Pinpoint the cell where the given text exists, returning its [X, Y] midpoint coordinate. 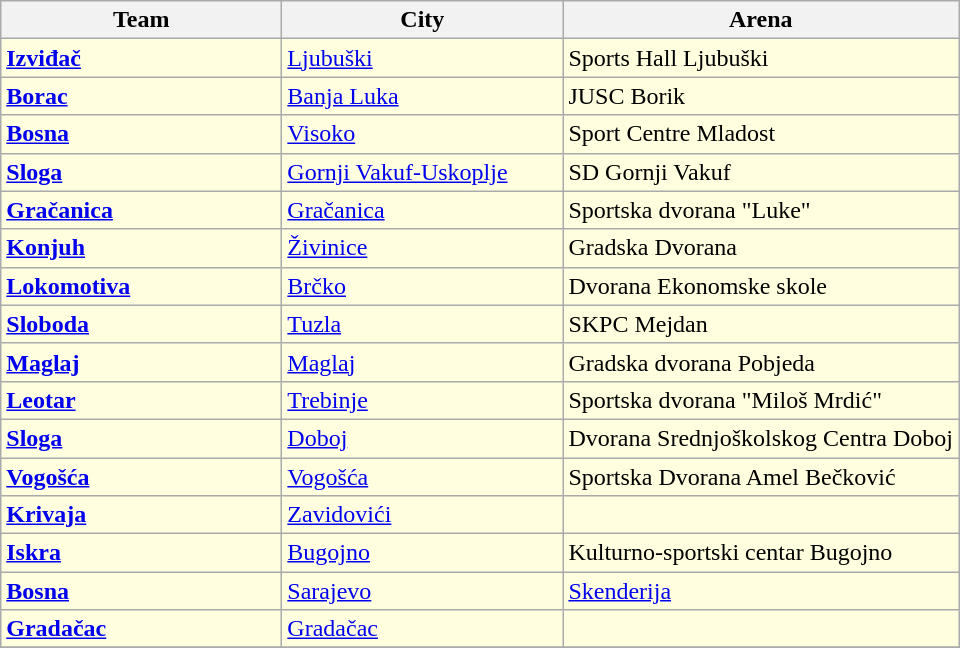
Tuzla [422, 324]
Dvorana Srednjoškolskog Centra Doboj [761, 438]
Arena [761, 20]
Iskra [142, 553]
Trebinje [422, 400]
Sportska Dvorana Amel Bečković [761, 477]
Bugojno [422, 553]
Sports Hall Ljubuški [761, 58]
City [422, 20]
Ljubuški [422, 58]
Banja Luka [422, 96]
Doboj [422, 438]
SKPC Mejdan [761, 324]
Brčko [422, 286]
Gradska Dvorana [761, 248]
Kulturno-sportski centar Bugojno [761, 553]
Sarajevo [422, 591]
Sportska dvorana "Luke" [761, 210]
SD Gornji Vakuf [761, 172]
Gornji Vakuf-Uskoplje [422, 172]
Živinice [422, 248]
Sportska dvorana "Miloš Mrdić" [761, 400]
Sport Centre Mladost [761, 134]
Borac [142, 96]
Skenderija [761, 591]
Team [142, 20]
Zavidovići [422, 515]
Izviđač [142, 58]
Dvorana Ekonomske skole [761, 286]
Leotar [142, 400]
Lokomotiva [142, 286]
Visoko [422, 134]
Sloboda [142, 324]
Gradska dvorana Pobjeda [761, 362]
Krivaja [142, 515]
JUSC Borik [761, 96]
Konjuh [142, 248]
